Provide the [X, Y] coordinate of the cell's center where the given text is located.  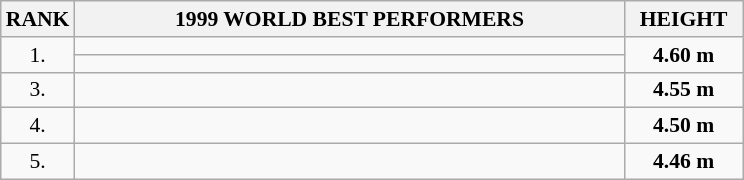
4.46 m [684, 162]
5. [38, 162]
1999 WORLD BEST PERFORMERS [349, 19]
4.55 m [684, 90]
HEIGHT [684, 19]
3. [38, 90]
4.50 m [684, 126]
1. [38, 55]
4. [38, 126]
RANK [38, 19]
4.60 m [684, 55]
